Capture the cell that displays the provided text and extract its (x, y) central coordinate. 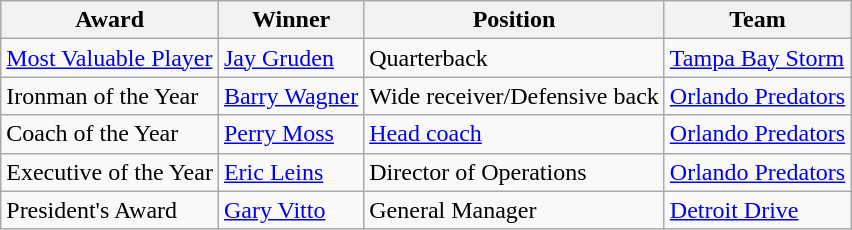
Eric Leins (290, 172)
Director of Operations (514, 172)
Team (757, 20)
Detroit Drive (757, 210)
Perry Moss (290, 134)
Winner (290, 20)
President's Award (110, 210)
Barry Wagner (290, 96)
Head coach (514, 134)
Quarterback (514, 58)
Wide receiver/Defensive back (514, 96)
Award (110, 20)
Executive of the Year (110, 172)
Position (514, 20)
Coach of the Year (110, 134)
Tampa Bay Storm (757, 58)
General Manager (514, 210)
Ironman of the Year (110, 96)
Gary Vitto (290, 210)
Most Valuable Player (110, 58)
Jay Gruden (290, 58)
